Provide the [x, y] coordinate of the cell's center where the given text is located.  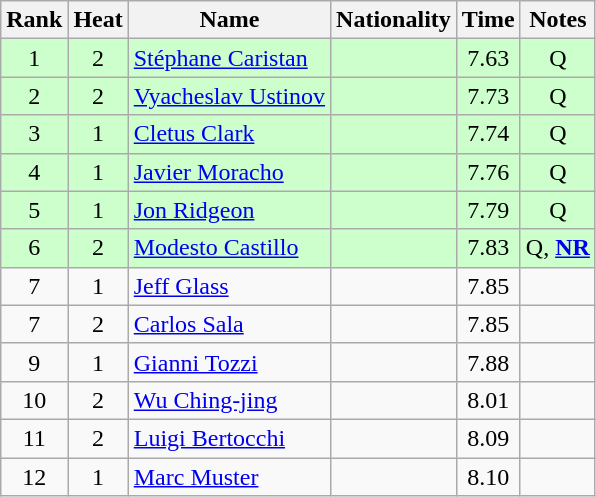
7.83 [488, 248]
7.79 [488, 210]
Javier Moracho [229, 172]
12 [34, 477]
Carlos Sala [229, 324]
Time [488, 20]
Marc Muster [229, 477]
8.10 [488, 477]
7.63 [488, 58]
9 [34, 362]
7.73 [488, 96]
7.76 [488, 172]
Rank [34, 20]
Gianni Tozzi [229, 362]
Stéphane Caristan [229, 58]
Nationality [394, 20]
Notes [558, 20]
5 [34, 210]
Modesto Castillo [229, 248]
11 [34, 438]
Wu Ching-jing [229, 400]
8.01 [488, 400]
Q, NR [558, 248]
Jon Ridgeon [229, 210]
Vyacheslav Ustinov [229, 96]
Jeff Glass [229, 286]
7.74 [488, 134]
Luigi Bertocchi [229, 438]
8.09 [488, 438]
Cletus Clark [229, 134]
7.88 [488, 362]
10 [34, 400]
3 [34, 134]
4 [34, 172]
6 [34, 248]
Heat [98, 20]
Name [229, 20]
